Provide the (x, y) coordinate of the cell's center where the given text is located.  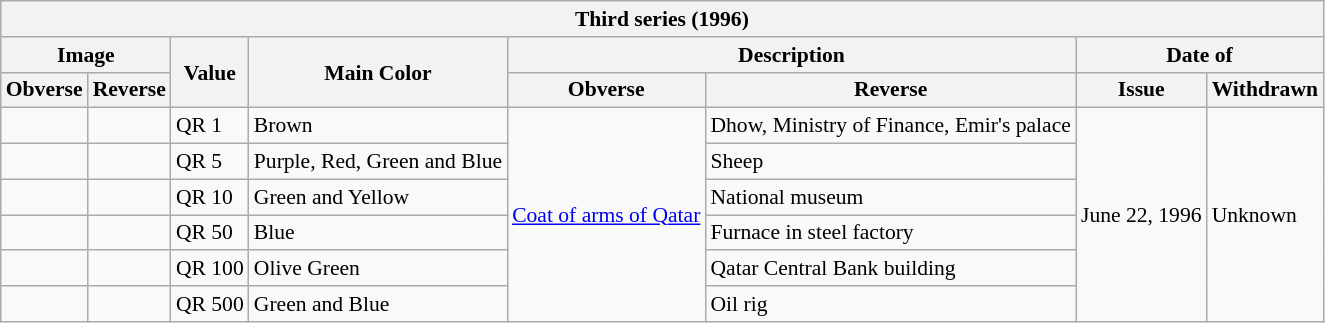
June 22, 1996 (1142, 215)
QR 1 (210, 126)
Unknown (1265, 215)
Purple, Red, Green and Blue (378, 162)
Oil rig (890, 304)
Brown (378, 126)
National museum (890, 197)
Furnace in steel factory (890, 233)
Issue (1142, 90)
Date of (1200, 55)
Qatar Central Bank building (890, 269)
Green and Blue (378, 304)
Dhow, Ministry of Finance, Emir's palace (890, 126)
QR 50 (210, 233)
QR 10 (210, 197)
QR 500 (210, 304)
Description (792, 55)
Olive Green (378, 269)
Coat of arms of Qatar (606, 215)
Value (210, 72)
Blue (378, 233)
QR 5 (210, 162)
QR 100 (210, 269)
Green and Yellow (378, 197)
Third series (1996) (662, 19)
Sheep (890, 162)
Image (86, 55)
Main Color (378, 72)
Withdrawn (1265, 90)
